Find where the given text appears and provide that cell's center as (X, Y) coordinate. 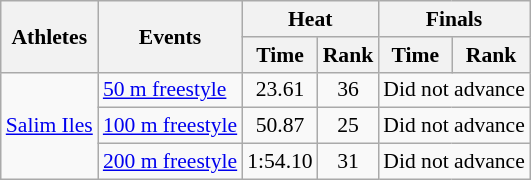
Finals (454, 19)
23.61 (280, 90)
36 (348, 90)
Heat (310, 19)
50.87 (280, 126)
31 (348, 162)
1:54.10 (280, 162)
25 (348, 126)
200 m freestyle (170, 162)
Events (170, 36)
50 m freestyle (170, 90)
Salim Iles (50, 126)
100 m freestyle (170, 126)
Athletes (50, 36)
